Determine the (x, y) coordinate at the center of the cell enclosing the given text.  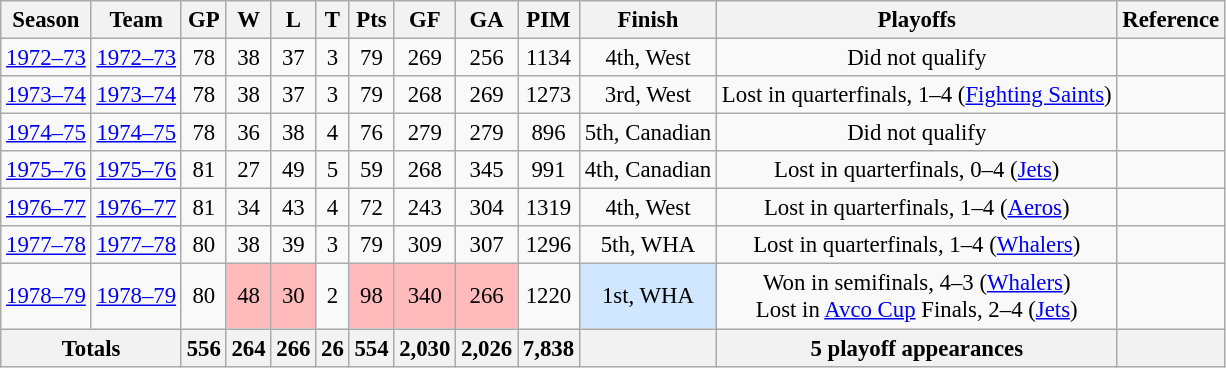
GF (425, 20)
1220 (549, 296)
2,026 (487, 348)
Lost in quarterfinals, 1–4 (Aeros) (917, 208)
2 (332, 296)
1134 (549, 58)
5 (332, 170)
34 (248, 208)
26 (332, 348)
264 (248, 348)
GP (204, 20)
7,838 (549, 348)
Lost in quarterfinals, 1–4 (Whalers) (917, 245)
309 (425, 245)
30 (294, 296)
5th, Canadian (648, 133)
27 (248, 170)
Lost in quarterfinals, 0–4 (Jets) (917, 170)
PIM (549, 20)
Lost in quarterfinals, 1–4 (Fighting Saints) (917, 95)
307 (487, 245)
59 (372, 170)
49 (294, 170)
Season (46, 20)
W (248, 20)
3rd, West (648, 95)
Reference (1171, 20)
Pts (372, 20)
98 (372, 296)
Playoffs (917, 20)
2,030 (425, 348)
1296 (549, 245)
5 playoff appearances (917, 348)
1273 (549, 95)
Totals (92, 348)
GA (487, 20)
5th, WHA (648, 245)
48 (248, 296)
345 (487, 170)
991 (549, 170)
39 (294, 245)
L (294, 20)
Won in semifinals, 4–3 (Whalers)Lost in Avco Cup Finals, 2–4 (Jets) (917, 296)
1319 (549, 208)
556 (204, 348)
4th, Canadian (648, 170)
1st, WHA (648, 296)
896 (549, 133)
Finish (648, 20)
76 (372, 133)
304 (487, 208)
72 (372, 208)
243 (425, 208)
T (332, 20)
Team (136, 20)
340 (425, 296)
43 (294, 208)
554 (372, 348)
256 (487, 58)
36 (248, 133)
